Identify which cell holds the provided text, then report its (X, Y) central coordinate. 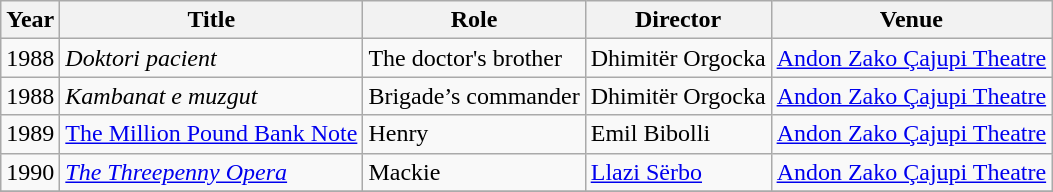
Mackie (474, 172)
Emil Bibolli (678, 134)
Title (212, 20)
The Threepenny Opera (212, 172)
1990 (30, 172)
Kambanat e muzgut (212, 96)
Role (474, 20)
Venue (912, 20)
Year (30, 20)
The doctor's brother (474, 58)
1989 (30, 134)
Director (678, 20)
The Million Pound Bank Note (212, 134)
Llazi Sërbo (678, 172)
Henry (474, 134)
Doktori pacient (212, 58)
Brigade’s commander (474, 96)
